Extract the [X, Y] coordinate from the center of the cell holding the provided text.  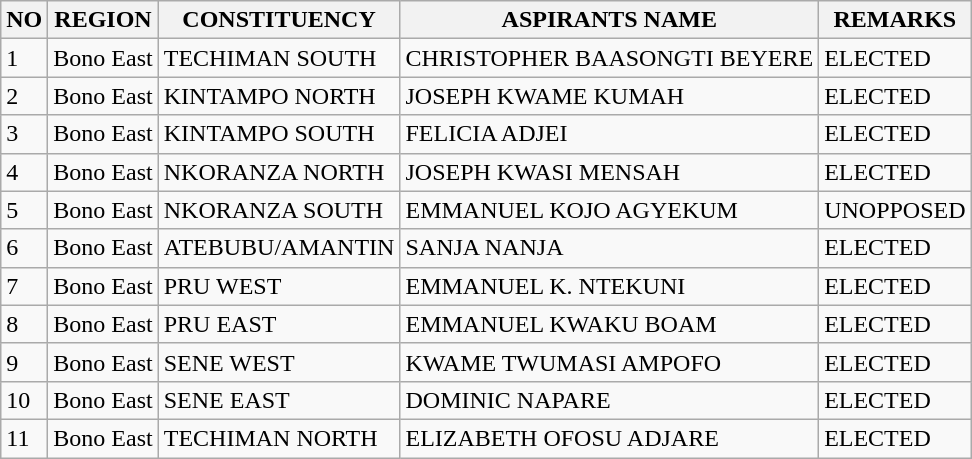
CHRISTOPHER BAASONGTI BEYERE [610, 58]
REMARKS [895, 20]
REGION [103, 20]
7 [24, 286]
DOMINIC NAPARE [610, 400]
TECHIMAN SOUTH [279, 58]
JOSEPH KWAME KUMAH [610, 96]
EMMANUEL KOJO AGYEKUM [610, 210]
11 [24, 438]
ELIZABETH OFOSU ADJARE [610, 438]
SENE EAST [279, 400]
ASPIRANTS NAME [610, 20]
FELICIA ADJEI [610, 134]
EMMANUEL K. NTEKUNI [610, 286]
8 [24, 324]
CONSTITUENCY [279, 20]
TECHIMAN NORTH [279, 438]
NKORANZA SOUTH [279, 210]
PRU WEST [279, 286]
SENE WEST [279, 362]
5 [24, 210]
KINTAMPO NORTH [279, 96]
JOSEPH KWASI MENSAH [610, 172]
NKORANZA NORTH [279, 172]
PRU EAST [279, 324]
9 [24, 362]
EMMANUEL KWAKU BOAM [610, 324]
1 [24, 58]
4 [24, 172]
NO [24, 20]
10 [24, 400]
KWAME TWUMASI AMPOFO [610, 362]
SANJA NANJA [610, 248]
ATEBUBU/AMANTIN [279, 248]
2 [24, 96]
KINTAMPO SOUTH [279, 134]
3 [24, 134]
UNOPPOSED [895, 210]
6 [24, 248]
